Locate the cell with the specified text and output its [x, y] center coordinate. 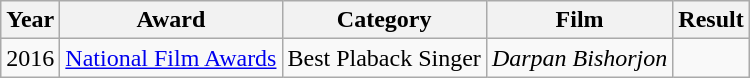
2016 [30, 58]
Award [171, 20]
Film [579, 20]
Result [711, 20]
Darpan Bishorjon [579, 58]
National Film Awards [171, 58]
Category [384, 20]
Year [30, 20]
Best Plaback Singer [384, 58]
